Determine the [x, y] coordinate at the center of the cell enclosing the given text.  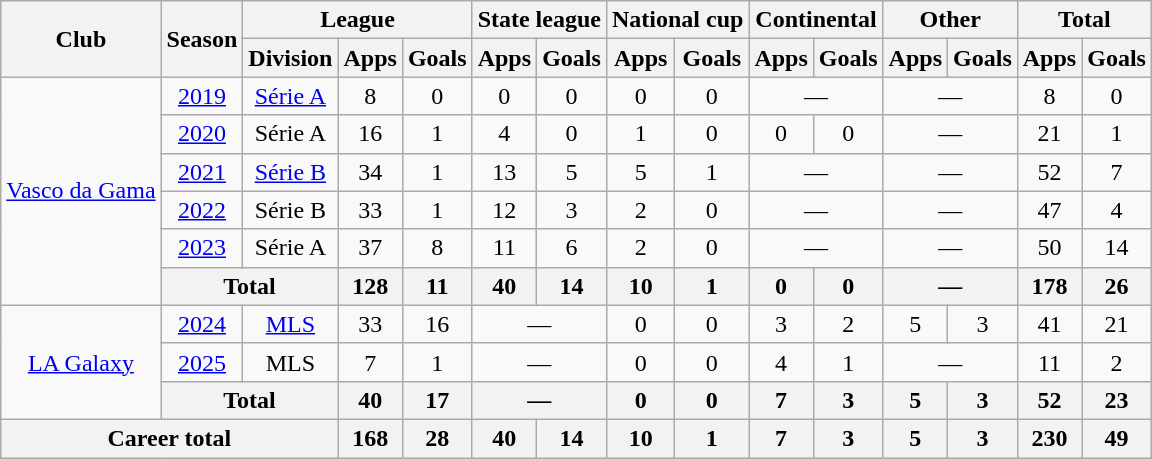
National cup [677, 20]
Club [81, 39]
41 [1049, 324]
Career total [170, 438]
Other [950, 20]
230 [1049, 438]
23 [1117, 400]
2023 [202, 248]
LA Galaxy [81, 362]
2019 [202, 96]
2024 [202, 324]
178 [1049, 286]
2021 [202, 172]
Continental [816, 20]
League [358, 20]
49 [1117, 438]
2025 [202, 362]
State league [539, 20]
37 [370, 248]
50 [1049, 248]
34 [370, 172]
26 [1117, 286]
47 [1049, 210]
Season [202, 39]
12 [504, 210]
168 [370, 438]
Vasco da Gama [81, 191]
2020 [202, 134]
17 [437, 400]
2022 [202, 210]
128 [370, 286]
28 [437, 438]
13 [504, 172]
Division [290, 58]
6 [572, 248]
